Scan for the cell matching the given text and deliver its (X, Y) coordinate at center. 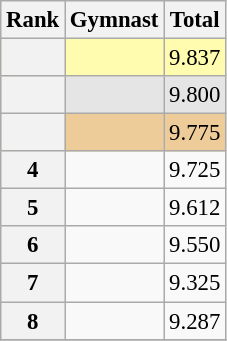
9.725 (195, 170)
5 (33, 208)
6 (33, 245)
9.325 (195, 283)
9.287 (195, 321)
9.550 (195, 245)
9.612 (195, 208)
8 (33, 321)
7 (33, 283)
Rank (33, 20)
Gymnast (114, 20)
4 (33, 170)
9.775 (195, 133)
9.800 (195, 95)
9.837 (195, 58)
Total (195, 20)
